Capture the cell that displays the provided text and extract its [x, y] central coordinate. 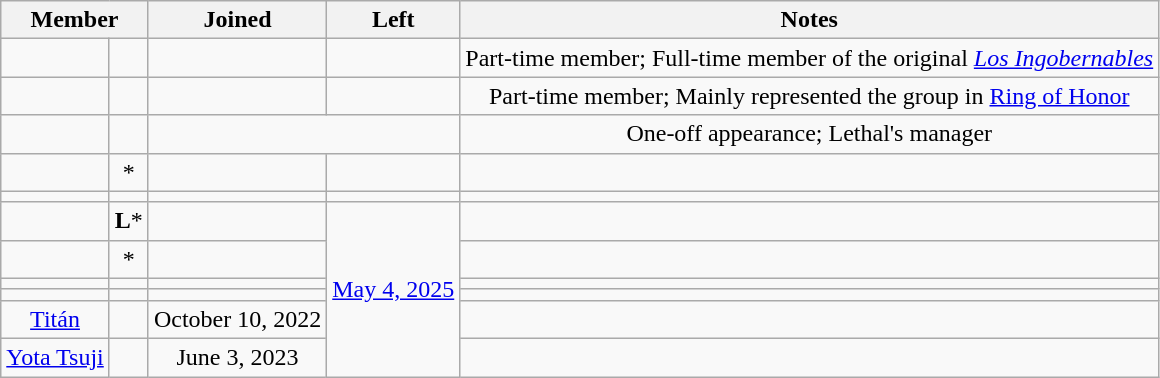
L* [128, 221]
Titán [56, 319]
Notes [810, 20]
Joined [237, 20]
One-off appearance; Lethal's manager [810, 134]
Member [75, 20]
October 10, 2022 [237, 319]
May 4, 2025 [394, 289]
June 3, 2023 [237, 357]
Left [394, 20]
Part-time member; Mainly represented the group in Ring of Honor [810, 96]
Yota Tsuji [56, 357]
Part-time member; Full-time member of the original Los Ingobernables [810, 58]
